Find where the given text appears and provide that cell's center as (x, y) coordinate. 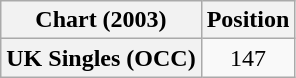
147 (248, 58)
UK Singles (OCC) (101, 58)
Position (248, 20)
Chart (2003) (101, 20)
